Detect which cell encompasses the target text, then output its [x, y] center coordinate. 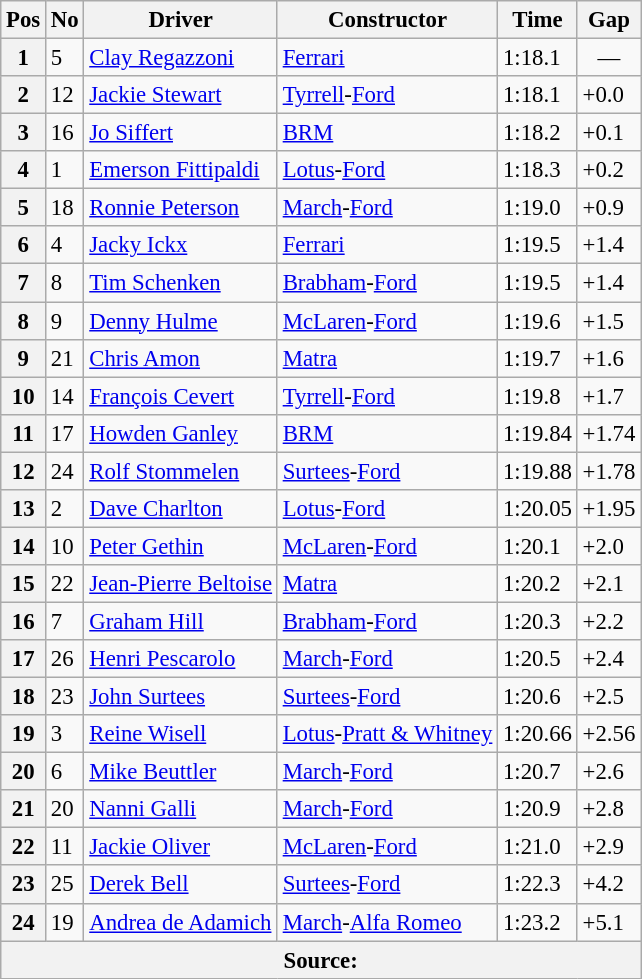
1:19.8 [538, 396]
+2.56 [608, 734]
Ronnie Peterson [180, 208]
Denny Hulme [180, 321]
Howden Ganley [180, 433]
1:20.05 [538, 509]
Driver [180, 20]
Nanni Galli [180, 809]
Clay Regazzoni [180, 58]
Derek Bell [180, 885]
1:20.1 [538, 546]
+0.2 [608, 170]
Lotus-Pratt & Whitney [387, 734]
Jackie Oliver [180, 847]
25 [65, 885]
+0.0 [608, 95]
+2.8 [608, 809]
1:22.3 [538, 885]
Dave Charlton [180, 509]
+5.1 [608, 922]
Rolf Stommelen [180, 471]
1:20.66 [538, 734]
1:19.6 [538, 321]
15 [24, 584]
1:19.88 [538, 471]
+0.1 [608, 133]
— [608, 58]
+0.9 [608, 208]
26 [65, 659]
Chris Amon [180, 358]
Jo Siffert [180, 133]
+2.4 [608, 659]
+1.74 [608, 433]
Jackie Stewart [180, 95]
Time [538, 20]
+1.6 [608, 358]
+1.95 [608, 509]
Mike Beuttler [180, 772]
+2.6 [608, 772]
Andrea de Adamich [180, 922]
+2.9 [608, 847]
1:20.6 [538, 697]
1:20.3 [538, 621]
Gap [608, 20]
François Cevert [180, 396]
+2.5 [608, 697]
Jacky Ickx [180, 245]
Pos [24, 20]
1:20.9 [538, 809]
John Surtees [180, 697]
Emerson Fittipaldi [180, 170]
Jean-Pierre Beltoise [180, 584]
Peter Gethin [180, 546]
1:18.3 [538, 170]
+4.2 [608, 885]
Tim Schenken [180, 283]
Source: [321, 960]
13 [24, 509]
1:19.7 [538, 358]
1:19.0 [538, 208]
Reine Wisell [180, 734]
+1.78 [608, 471]
+1.7 [608, 396]
No [65, 20]
1:23.2 [538, 922]
Graham Hill [180, 621]
+2.0 [608, 546]
Constructor [387, 20]
+2.2 [608, 621]
1:20.5 [538, 659]
1:19.84 [538, 433]
1:18.2 [538, 133]
+2.1 [608, 584]
1:20.7 [538, 772]
1:21.0 [538, 847]
+1.5 [608, 321]
March-Alfa Romeo [387, 922]
1:20.2 [538, 584]
Henri Pescarolo [180, 659]
